Determine the (X, Y) coordinate at the center of the cell enclosing the given text.  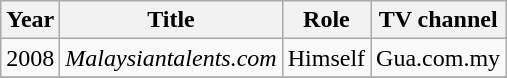
Year (30, 20)
Gua.com.my (438, 58)
Title (171, 20)
Himself (326, 58)
Role (326, 20)
Malaysiantalents.com (171, 58)
TV channel (438, 20)
2008 (30, 58)
